Identify which cell holds the provided text, then report its (x, y) central coordinate. 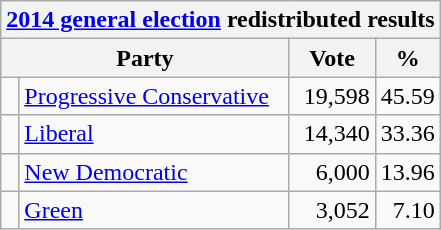
7.10 (408, 210)
Party (145, 58)
New Democratic (154, 172)
2014 general election redistributed results (220, 20)
3,052 (332, 210)
6,000 (332, 172)
Vote (332, 58)
13.96 (408, 172)
19,598 (332, 96)
Progressive Conservative (154, 96)
45.59 (408, 96)
% (408, 58)
14,340 (332, 134)
Green (154, 210)
33.36 (408, 134)
Liberal (154, 134)
